Capture the cell that displays the provided text and extract its [X, Y] central coordinate. 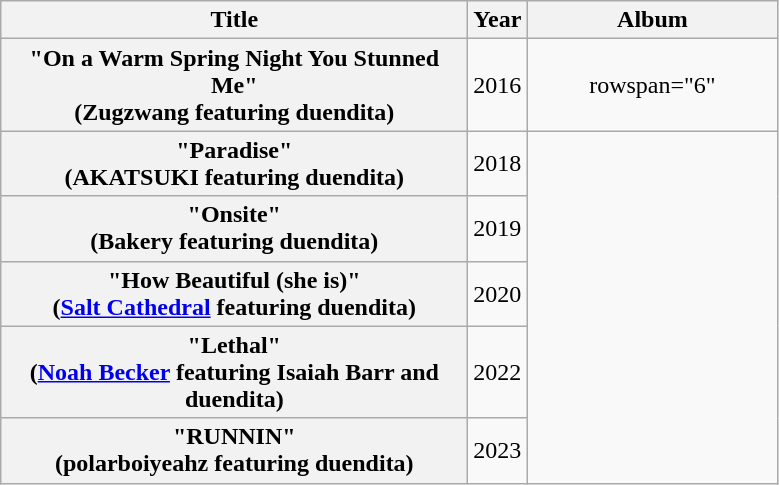
rowspan="6" [652, 85]
2022 [498, 372]
2020 [498, 294]
2019 [498, 228]
Album [652, 20]
Year [498, 20]
"Onsite"(Bakery featuring duendita) [234, 228]
2016 [498, 85]
"Paradise"(AKATSUKI featuring duendita) [234, 164]
"How Beautiful (she is)"(Salt Cathedral featuring duendita) [234, 294]
"Lethal"(Noah Becker featuring Isaiah Barr and duendita) [234, 372]
Title [234, 20]
2023 [498, 450]
"On a Warm Spring Night You Stunned Me"(Zugzwang featuring duendita) [234, 85]
"RUNNIN"(polarboiyeahz featuring duendita) [234, 450]
2018 [498, 164]
